Return [x, y] of the center of cell containing provided text 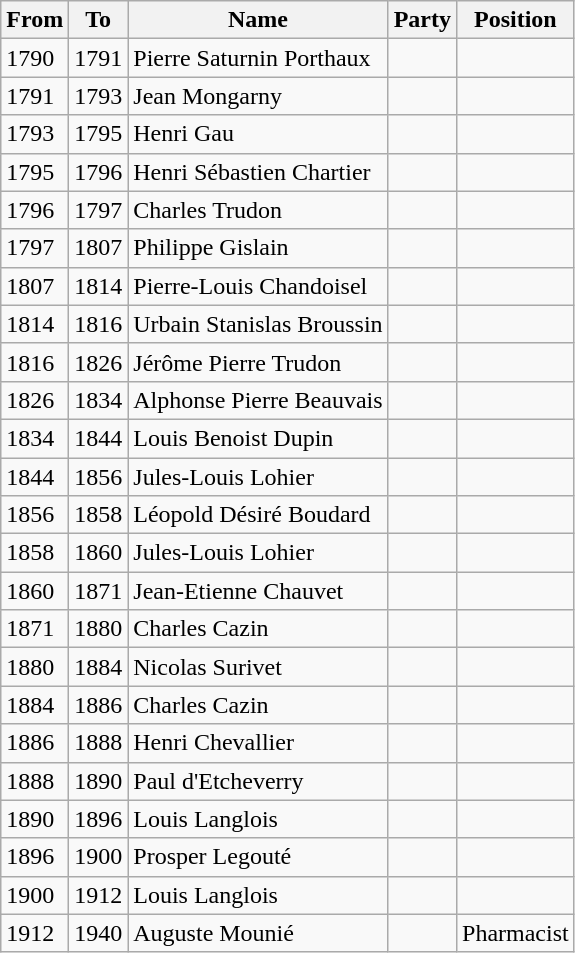
1940 [98, 933]
From [35, 20]
Pierre Saturnin Porthaux [258, 58]
Alphonse Pierre Beauvais [258, 400]
Nicolas Surivet [258, 667]
1790 [35, 58]
Auguste Mounié [258, 933]
Léopold Désiré Boudard [258, 515]
Pharmacist [516, 933]
Party [422, 20]
To [98, 20]
Prosper Legouté [258, 857]
Pierre-Louis Chandoisel [258, 286]
Louis Benoist Dupin [258, 438]
Henri Sébastien Chartier [258, 172]
Henri Chevallier [258, 743]
Name [258, 20]
Paul d'Etcheverry [258, 781]
Urbain Stanislas Broussin [258, 324]
Jean Mongarny [258, 96]
Charles Trudon [258, 210]
Philippe Gislain [258, 248]
Position [516, 20]
Jean-Etienne Chauvet [258, 591]
Henri Gau [258, 134]
Jérôme Pierre Trudon [258, 362]
